Return the [X, Y] coordinate for the center point of the cell that contains the specified text.  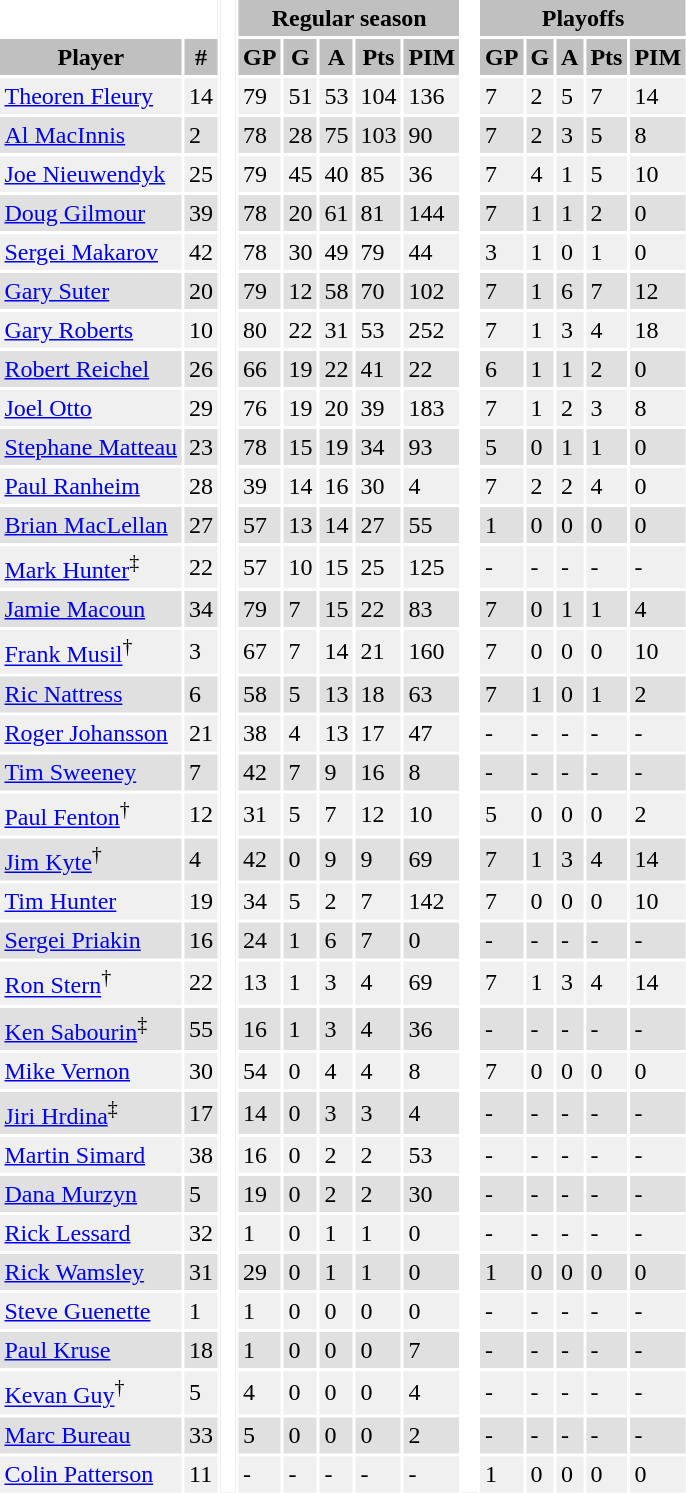
Sergei Makarov [91, 252]
49 [336, 252]
144 [432, 213]
63 [432, 694]
61 [336, 213]
Stephane Matteau [91, 447]
Jim Kyte† [91, 859]
Roger Johansson [91, 733]
44 [432, 252]
85 [378, 174]
160 [432, 651]
26 [202, 369]
76 [260, 408]
Jiri Hrdina‡ [91, 1113]
Steve Guenette [91, 1311]
Doug Gilmour [91, 213]
66 [260, 369]
90 [432, 135]
93 [432, 447]
Sergei Priakin [91, 941]
136 [432, 96]
Colin Patterson [91, 1474]
Rick Lessard [91, 1233]
23 [202, 447]
183 [432, 408]
Mark Hunter‡ [91, 567]
Mike Vernon [91, 1071]
Jamie Macoun [91, 609]
80 [260, 330]
Frank Musil† [91, 651]
Player [91, 57]
Robert Reichel [91, 369]
Ron Stern† [91, 983]
103 [378, 135]
# [202, 57]
Martin Simard [91, 1155]
Joe Nieuwendyk [91, 174]
Gary Roberts [91, 330]
Regular season [350, 18]
252 [432, 330]
40 [336, 174]
Gary Suter [91, 291]
47 [432, 733]
142 [432, 902]
Dana Murzyn [91, 1194]
81 [378, 213]
Marc Bureau [91, 1435]
Paul Fenton† [91, 814]
Brian MacLellan [91, 525]
33 [202, 1435]
70 [378, 291]
Rick Wamsley [91, 1272]
41 [378, 369]
Ric Nattress [91, 694]
Theoren Fleury [91, 96]
Paul Kruse [91, 1350]
51 [300, 96]
102 [432, 291]
Playoffs [584, 18]
83 [432, 609]
Kevan Guy† [91, 1392]
75 [336, 135]
Paul Ranheim [91, 486]
Joel Otto [91, 408]
45 [300, 174]
67 [260, 651]
24 [260, 941]
Tim Hunter [91, 902]
104 [378, 96]
125 [432, 567]
Al MacInnis [91, 135]
Ken Sabourin‡ [91, 1028]
32 [202, 1233]
11 [202, 1474]
Tim Sweeney [91, 772]
54 [260, 1071]
